Capture the cell that displays the provided text and extract its [x, y] central coordinate. 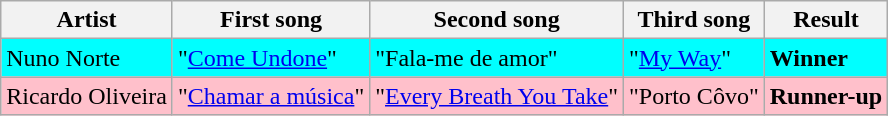
First song [270, 20]
"Come Undone" [270, 58]
Runner-up [826, 96]
Nuno Norte [87, 58]
"Chamar a música" [270, 96]
"Fala-me de amor" [497, 58]
"Every Breath You Take" [497, 96]
Third song [694, 20]
Result [826, 20]
Artist [87, 20]
Second song [497, 20]
Ricardo Oliveira [87, 96]
"My Way" [694, 58]
"Porto Côvo" [694, 96]
Winner [826, 58]
